Identify which cell holds the provided text, then report its [x, y] central coordinate. 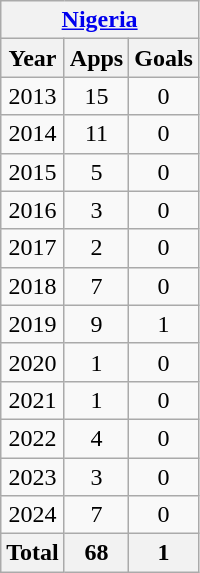
2020 [33, 362]
2015 [33, 172]
68 [96, 553]
2018 [33, 286]
4 [96, 438]
5 [96, 172]
2024 [33, 515]
2014 [33, 134]
2016 [33, 210]
2019 [33, 324]
11 [96, 134]
2013 [33, 96]
2022 [33, 438]
Nigeria [100, 20]
9 [96, 324]
2023 [33, 477]
Goals [164, 58]
Total [33, 553]
2017 [33, 248]
15 [96, 96]
Year [33, 58]
Apps [96, 58]
2021 [33, 400]
2 [96, 248]
